Extract the (X, Y) coordinate from the center of the cell holding the provided text.  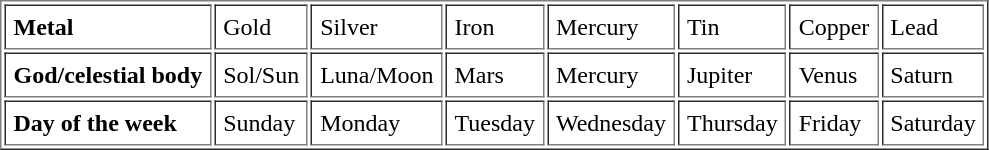
Copper (834, 26)
Luna/Moon (376, 74)
Friday (834, 122)
Sol/Sun (261, 74)
Saturday (932, 122)
God/celestial body (108, 74)
Metal (108, 26)
Lead (932, 26)
Gold (261, 26)
Mars (495, 74)
Wednesday (611, 122)
Day of the week (108, 122)
Jupiter (732, 74)
Saturn (932, 74)
Tuesday (495, 122)
Silver (376, 26)
Tin (732, 26)
Thursday (732, 122)
Iron (495, 26)
Monday (376, 122)
Venus (834, 74)
Sunday (261, 122)
